Determine the [x, y] coordinate at the center of the cell enclosing the given text.  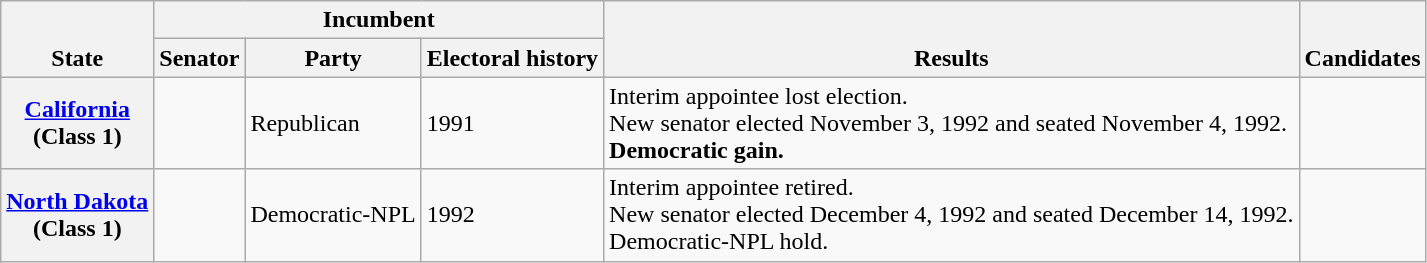
North Dakota(Class 1) [78, 215]
Results [952, 39]
Incumbent [379, 20]
California(Class 1) [78, 123]
1992 [512, 215]
State [78, 39]
Party [333, 58]
Interim appointee retired.New senator elected December 4, 1992 and seated December 14, 1992.Democratic-NPL hold. [952, 215]
Senator [200, 58]
Democratic-NPL [333, 215]
Interim appointee lost election.New senator elected November 3, 1992 and seated November 4, 1992.Democratic gain. [952, 123]
Candidates [1362, 39]
Republican [333, 123]
1991 [512, 123]
Electoral history [512, 58]
